Return the [x, y] coordinate for the center point of the cell that contains the specified text.  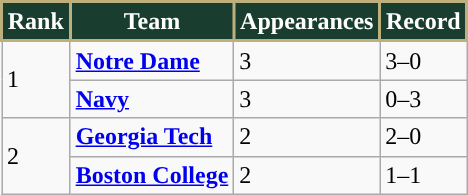
Navy [152, 99]
Team [152, 22]
2–0 [424, 137]
Appearances [307, 22]
Rank [36, 22]
1–1 [424, 175]
0–3 [424, 99]
Boston College [152, 175]
1 [36, 80]
Notre Dame [152, 60]
3–0 [424, 60]
Record [424, 22]
Georgia Tech [152, 137]
